Output the [x, y] coordinate of the center of the cell containing the given text.  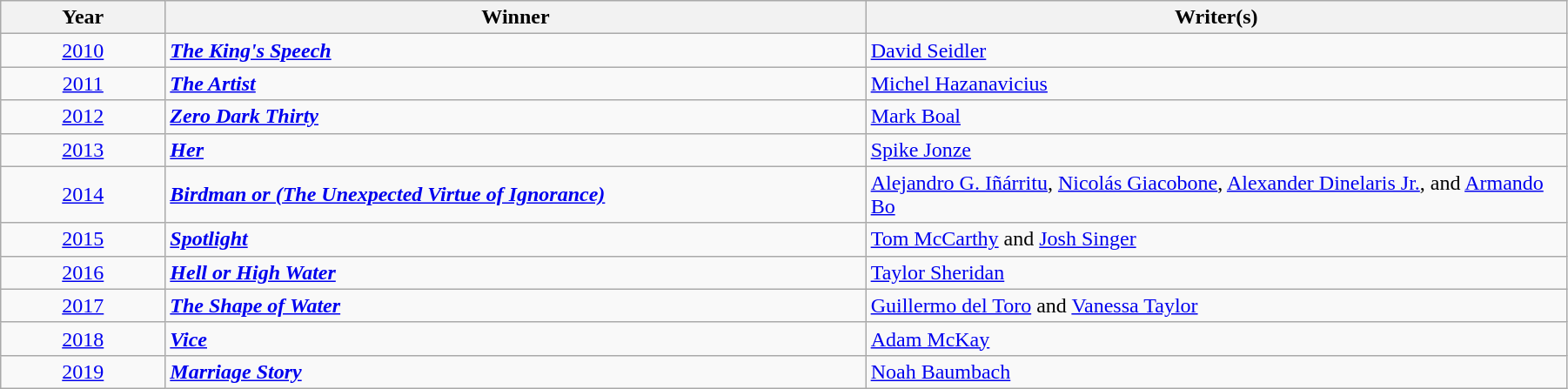
The Shape of Water [515, 305]
Taylor Sheridan [1216, 272]
2013 [84, 150]
Guillermo del Toro and Vanessa Taylor [1216, 305]
2014 [84, 195]
The King's Speech [515, 50]
Vice [515, 339]
The Artist [515, 84]
2018 [84, 339]
Winner [515, 17]
Hell or High Water [515, 272]
2019 [84, 372]
2015 [84, 239]
2017 [84, 305]
Spotlight [515, 239]
Marriage Story [515, 372]
Spike Jonze [1216, 150]
Alejandro G. Iñárritu, Nicolás Giacobone, Alexander Dinelaris Jr., and Armando Bo [1216, 195]
2016 [84, 272]
Zero Dark Thirty [515, 117]
Birdman or (The Unexpected Virtue of Ignorance) [515, 195]
Writer(s) [1216, 17]
Her [515, 150]
Michel Hazanavicius [1216, 84]
Noah Baumbach [1216, 372]
Mark Boal [1216, 117]
David Seidler [1216, 50]
Year [84, 17]
2010 [84, 50]
Tom McCarthy and Josh Singer [1216, 239]
Adam McKay [1216, 339]
2012 [84, 117]
2011 [84, 84]
